Extract the [x, y] coordinate from the center of the cell holding the provided text.  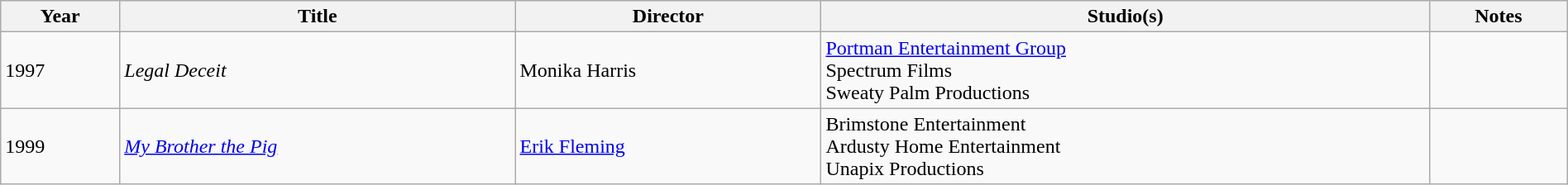
Director [668, 17]
1997 [60, 70]
Notes [1499, 17]
My Brother the Pig [318, 146]
Year [60, 17]
Studio(s) [1126, 17]
Title [318, 17]
Legal Deceit [318, 70]
Erik Fleming [668, 146]
Monika Harris [668, 70]
Brimstone EntertainmentArdusty Home EntertainmentUnapix Productions [1126, 146]
1999 [60, 146]
Portman Entertainment GroupSpectrum FilmsSweaty Palm Productions [1126, 70]
